Locate the cell with the specified text and output its (x, y) center coordinate. 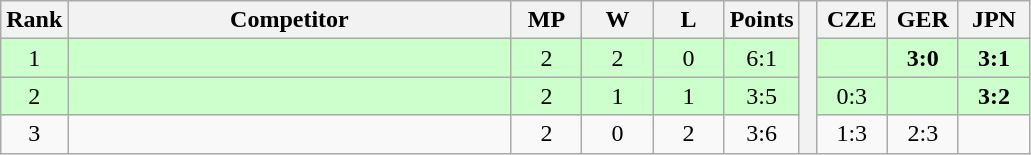
JPN (994, 20)
CZE (852, 20)
GER (922, 20)
L (688, 20)
Competitor (290, 20)
Points (762, 20)
3:6 (762, 134)
6:1 (762, 58)
1:3 (852, 134)
3:5 (762, 96)
0:3 (852, 96)
3 (34, 134)
MP (546, 20)
3:2 (994, 96)
2:3 (922, 134)
3:1 (994, 58)
W (618, 20)
Rank (34, 20)
3:0 (922, 58)
